For the text-containing cell, return its midpoint in [X, Y] coordinate format. 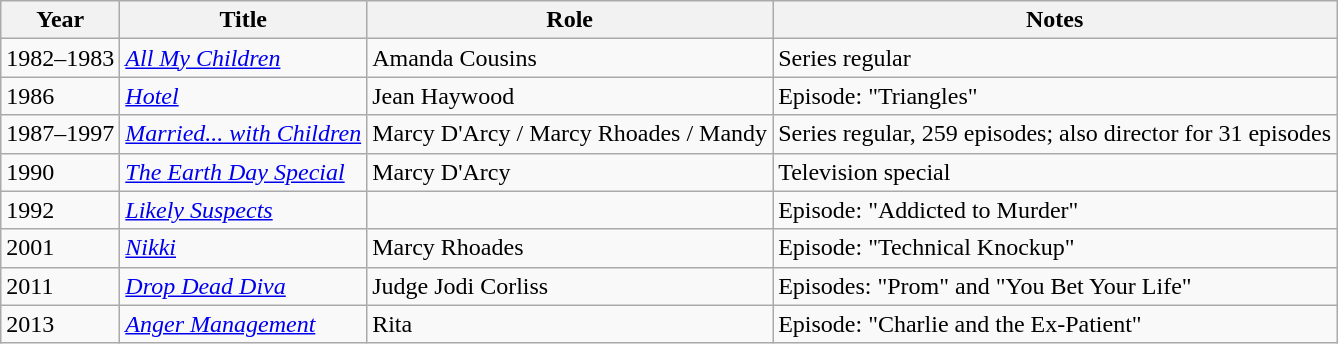
Drop Dead Diva [244, 286]
Jean Haywood [570, 96]
Likely Suspects [244, 210]
Marcy D'Arcy / Marcy Rhoades / Mandy [570, 134]
1986 [60, 96]
Rita [570, 324]
Role [570, 20]
Year [60, 20]
Amanda Cousins [570, 58]
Television special [1055, 172]
Episode: "Triangles" [1055, 96]
Series regular, 259 episodes; also director for 31 episodes [1055, 134]
Episode: "Charlie and the Ex-Patient" [1055, 324]
Nikki [244, 248]
Episodes: "Prom" and "You Bet Your Life" [1055, 286]
Married... with Children [244, 134]
Episode: "Technical Knockup" [1055, 248]
2013 [60, 324]
Notes [1055, 20]
Judge Jodi Corliss [570, 286]
Marcy Rhoades [570, 248]
1987–1997 [60, 134]
Title [244, 20]
2011 [60, 286]
Marcy D'Arcy [570, 172]
1990 [60, 172]
1982–1983 [60, 58]
2001 [60, 248]
Hotel [244, 96]
The Earth Day Special [244, 172]
Anger Management [244, 324]
All My Children [244, 58]
1992 [60, 210]
Episode: "Addicted to Murder" [1055, 210]
Series regular [1055, 58]
